Return (X, Y) of the center of cell containing provided text 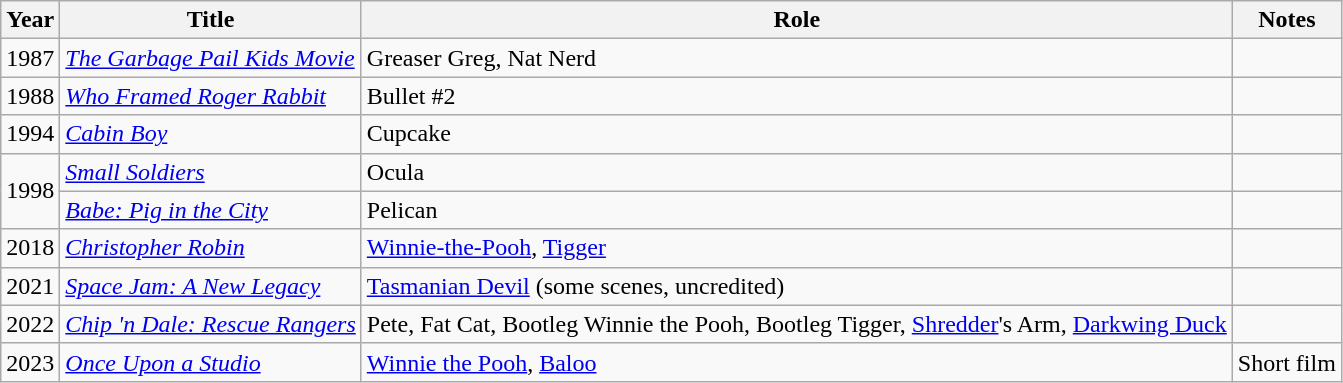
Cabin Boy (210, 134)
Tasmanian Devil (some scenes, uncredited) (796, 286)
Babe: Pig in the City (210, 210)
Space Jam: A New Legacy (210, 286)
2018 (30, 248)
Small Soldiers (210, 172)
Notes (1286, 20)
The Garbage Pail Kids Movie (210, 58)
2022 (30, 324)
Pelican (796, 210)
2021 (30, 286)
Bullet #2 (796, 96)
1994 (30, 134)
1998 (30, 191)
Who Framed Roger Rabbit (210, 96)
Winnie the Pooh, Baloo (796, 362)
Ocula (796, 172)
Pete, Fat Cat, Bootleg Winnie the Pooh, Bootleg Tigger, Shredder's Arm, Darkwing Duck (796, 324)
Christopher Robin (210, 248)
2023 (30, 362)
Title (210, 20)
Chip 'n Dale: Rescue Rangers (210, 324)
Once Upon a Studio (210, 362)
Greaser Greg, Nat Nerd (796, 58)
Role (796, 20)
Year (30, 20)
1987 (30, 58)
Winnie-the-Pooh, Tigger (796, 248)
Short film (1286, 362)
Cupcake (796, 134)
1988 (30, 96)
